Detect which cell encompasses the target text, then output its (X, Y) center coordinate. 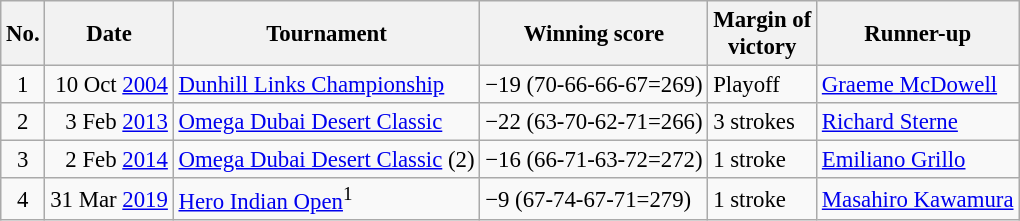
10 Oct 2004 (109, 85)
Omega Dubai Desert Classic (2) (326, 160)
Date (109, 34)
3 (23, 160)
2 Feb 2014 (109, 160)
−16 (66-71-63-72=272) (594, 160)
Margin ofvictory (762, 34)
−19 (70-66-66-67=269) (594, 85)
−9 (67-74-67-71=279) (594, 199)
Playoff (762, 85)
3 strokes (762, 122)
Graeme McDowell (918, 85)
Dunhill Links Championship (326, 85)
1 (23, 85)
Richard Sterne (918, 122)
31 Mar 2019 (109, 199)
No. (23, 34)
3 Feb 2013 (109, 122)
Emiliano Grillo (918, 160)
Runner-up (918, 34)
2 (23, 122)
4 (23, 199)
Omega Dubai Desert Classic (326, 122)
Winning score (594, 34)
Tournament (326, 34)
Hero Indian Open1 (326, 199)
Masahiro Kawamura (918, 199)
−22 (63-70-62-71=266) (594, 122)
